Provide the (x, y) coordinate of the cell's center where the given text is located.  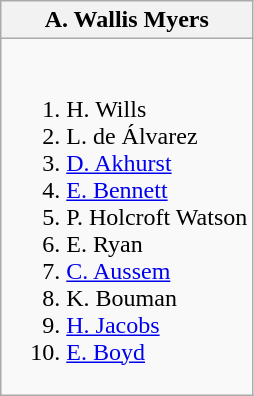
A. Wallis Myers (127, 20)
H. Wills L. de Álvarez D. Akhurst E. Bennett P. Holcroft Watson E. Ryan C. Aussem K. Bouman H. Jacobs E. Boyd (127, 217)
